Locate the cell with the specified text and output its (X, Y) center coordinate. 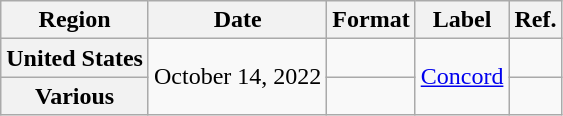
Format (371, 20)
Label (462, 20)
Ref. (536, 20)
Concord (462, 77)
October 14, 2022 (237, 77)
Region (75, 20)
Various (75, 96)
Date (237, 20)
United States (75, 58)
